Find where the given text appears and provide that cell's center as (x, y) coordinate. 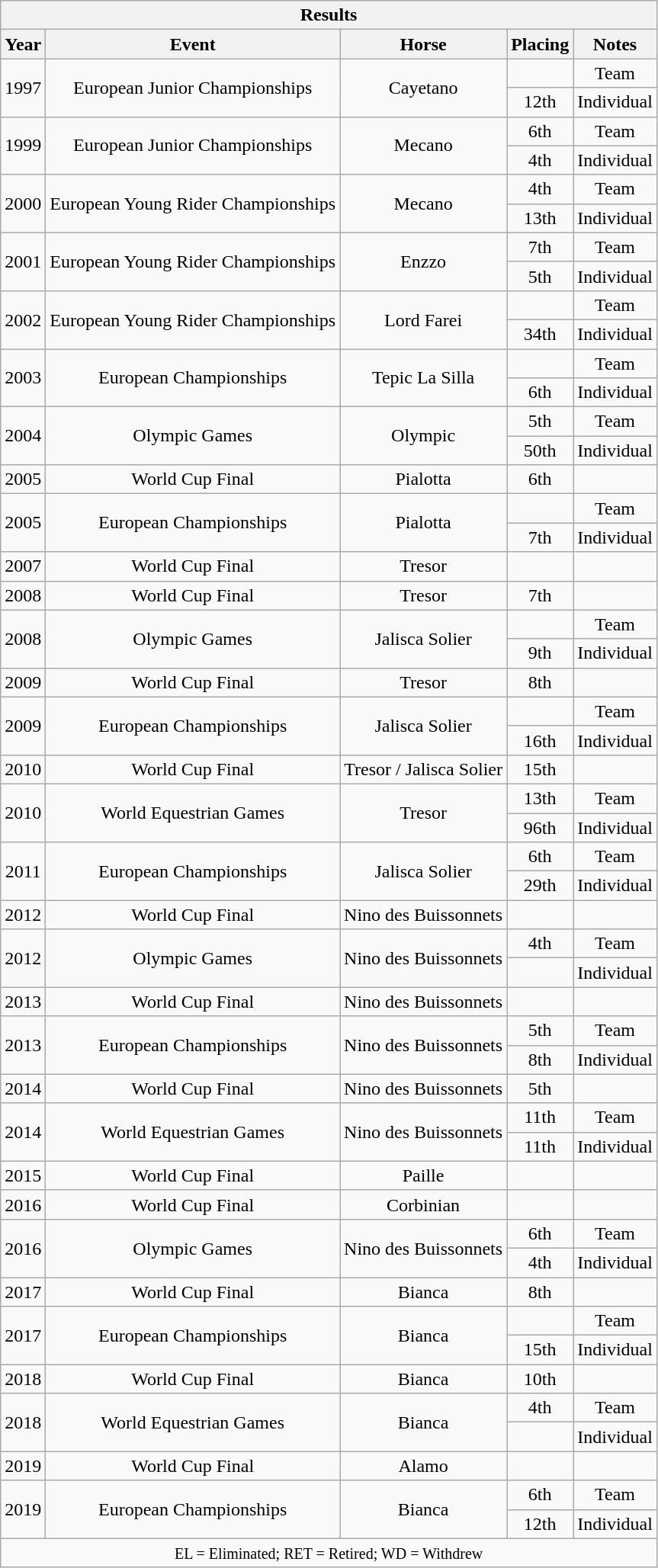
50th (540, 451)
2001 (23, 261)
Event (193, 44)
Notes (615, 44)
Tresor / Jalisca Solier (424, 769)
Placing (540, 44)
2002 (23, 319)
Year (23, 44)
EL = Eliminated; RET = Retired; WD = Withdrew (329, 1553)
Lord Farei (424, 319)
2004 (23, 436)
1999 (23, 146)
Tepic La Silla (424, 378)
Cayetano (424, 88)
9th (540, 653)
Paille (424, 1175)
10th (540, 1379)
2011 (23, 871)
Corbinian (424, 1204)
Alamo (424, 1466)
2015 (23, 1175)
Horse (424, 44)
29th (540, 886)
34th (540, 334)
Results (329, 15)
1997 (23, 88)
Olympic (424, 436)
2007 (23, 566)
16th (540, 740)
Enzzo (424, 261)
96th (540, 827)
2000 (23, 204)
2003 (23, 378)
